Detect which cell encompasses the target text, then output its [X, Y] center coordinate. 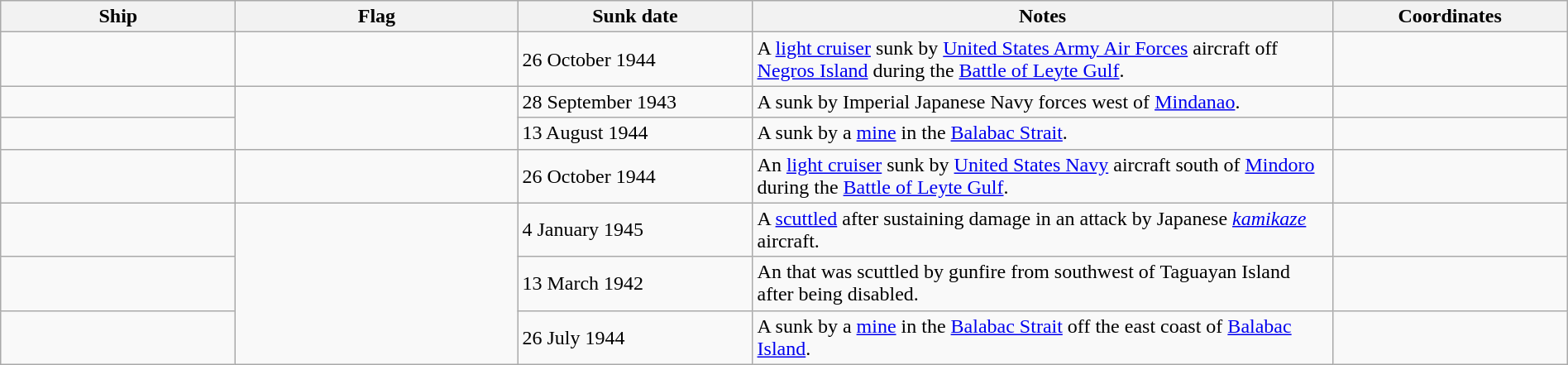
A sunk by Imperial Japanese Navy forces west of Mindanao. [1042, 102]
Ship [118, 17]
An light cruiser sunk by United States Navy aircraft south of Mindoro during the Battle of Leyte Gulf. [1042, 175]
Coordinates [1450, 17]
13 August 1944 [635, 133]
4 January 1945 [635, 230]
A sunk by a mine in the Balabac Strait. [1042, 133]
An that was scuttled by gunfire from southwest of Taguayan Island after being disabled. [1042, 283]
A scuttled after sustaining damage in an attack by Japanese kamikaze aircraft. [1042, 230]
A light cruiser sunk by United States Army Air Forces aircraft off Negros Island during the Battle of Leyte Gulf. [1042, 60]
Sunk date [635, 17]
13 March 1942 [635, 283]
26 July 1944 [635, 338]
Notes [1042, 17]
Flag [377, 17]
A sunk by a mine in the Balabac Strait off the east coast of Balabac Island. [1042, 338]
28 September 1943 [635, 102]
